Return the [x, y] coordinate for the center point of the cell that contains the specified text.  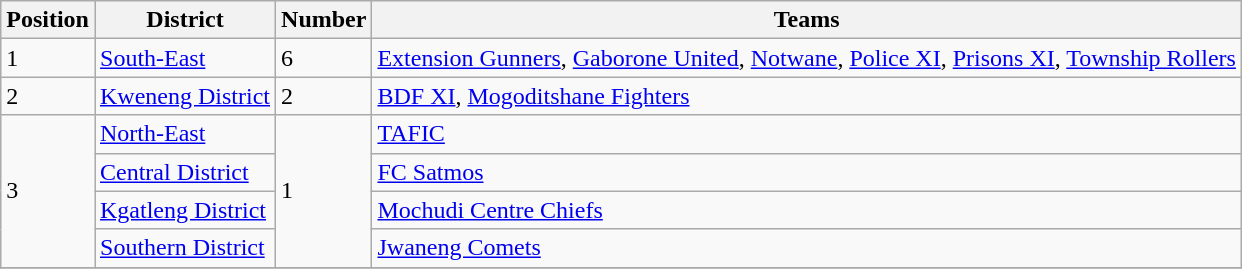
Number [324, 20]
Mochudi Centre Chiefs [807, 210]
3 [48, 191]
South-East [184, 58]
District [184, 20]
TAFIC [807, 134]
Position [48, 20]
6 [324, 58]
Kgatleng District [184, 210]
Teams [807, 20]
Southern District [184, 248]
Central District [184, 172]
BDF XI, Mogoditshane Fighters [807, 96]
Extension Gunners, Gaborone United, Notwane, Police XI, Prisons XI, Township Rollers [807, 58]
North-East [184, 134]
Jwaneng Comets [807, 248]
FC Satmos [807, 172]
Kweneng District [184, 96]
